Scan for the cell matching the given text and deliver its [x, y] coordinate at center. 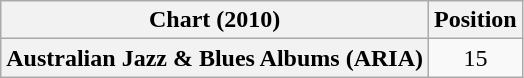
15 [476, 58]
Position [476, 20]
Chart (2010) [215, 20]
Australian Jazz & Blues Albums (ARIA) [215, 58]
